Detect which cell encompasses the target text, then output its [X, Y] center coordinate. 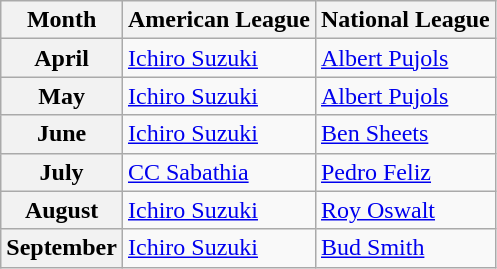
Roy Oswalt [405, 210]
CC Sabathia [218, 172]
Pedro Feliz [405, 172]
National League [405, 20]
May [62, 96]
American League [218, 20]
Bud Smith [405, 248]
September [62, 248]
June [62, 134]
April [62, 58]
Month [62, 20]
July [62, 172]
August [62, 210]
Ben Sheets [405, 134]
